Identify which cell holds the provided text, then report its (X, Y) central coordinate. 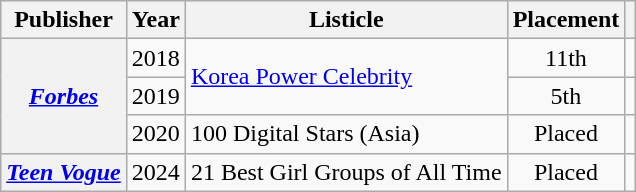
Teen Vogue (64, 172)
Listicle (346, 20)
21 Best Girl Groups of All Time (346, 172)
2019 (156, 96)
Publisher (64, 20)
Placement (566, 20)
2024 (156, 172)
Korea Power Celebrity (346, 77)
5th (566, 96)
11th (566, 58)
Year (156, 20)
2018 (156, 58)
Forbes (64, 96)
2020 (156, 134)
100 Digital Stars (Asia) (346, 134)
